From the cell containing the given text, extract its center point as [X, Y] coordinate. 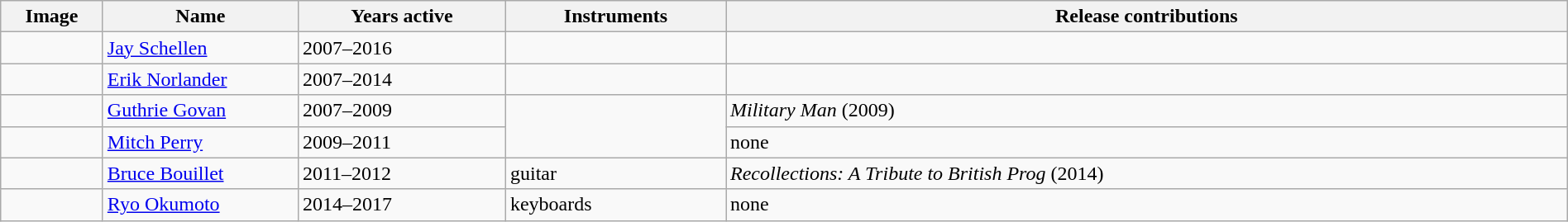
Name [200, 17]
Bruce Bouillet [200, 173]
Release contributions [1147, 17]
guitar [615, 173]
Ryo Okumoto [200, 205]
2009–2011 [402, 142]
Years active [402, 17]
Mitch Perry [200, 142]
Image [52, 17]
Recollections: A Tribute to British Prog (2014) [1147, 173]
keyboards [615, 205]
Instruments [615, 17]
2007–2016 [402, 48]
Military Man (2009) [1147, 111]
2007–2014 [402, 79]
Erik Norlander [200, 79]
2007–2009 [402, 111]
Jay Schellen [200, 48]
2011–2012 [402, 173]
Guthrie Govan [200, 111]
2014–2017 [402, 205]
